Extract the (X, Y) coordinate from the center of the cell holding the provided text.  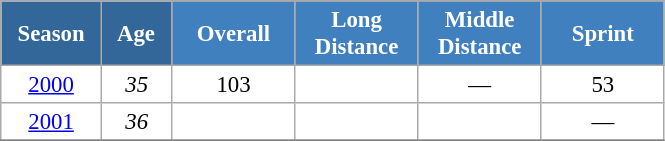
53 (602, 85)
Age (136, 34)
Sprint (602, 34)
Middle Distance (480, 34)
Long Distance (356, 34)
2001 (52, 122)
Overall (234, 34)
2000 (52, 85)
Season (52, 34)
36 (136, 122)
35 (136, 85)
103 (234, 85)
